Detect which cell encompasses the target text, then output its [X, Y] center coordinate. 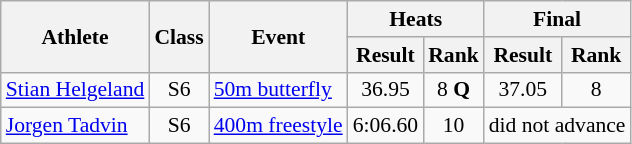
8 [596, 90]
Jorgen Tadvin [76, 126]
400m freestyle [278, 126]
8 Q [454, 90]
36.95 [386, 90]
Athlete [76, 36]
10 [454, 126]
Stian Helgeland [76, 90]
Final [558, 19]
Class [178, 36]
Heats [416, 19]
37.05 [523, 90]
Event [278, 36]
did not advance [558, 126]
50m butterfly [278, 90]
6:06.60 [386, 126]
